From the cell containing the given text, extract its center point as [x, y] coordinate. 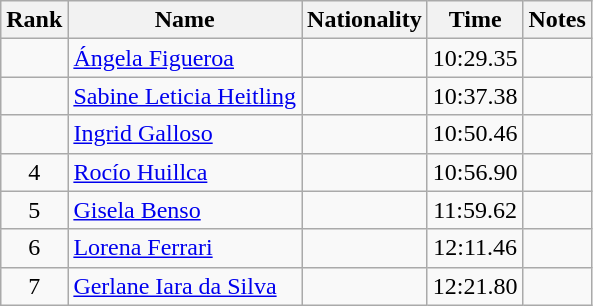
Lorena Ferrari [185, 248]
12:11.46 [475, 248]
11:59.62 [475, 210]
Name [185, 20]
12:21.80 [475, 286]
10:37.38 [475, 96]
Ingrid Galloso [185, 134]
7 [34, 286]
Nationality [365, 20]
6 [34, 248]
10:29.35 [475, 58]
Notes [557, 20]
Rocío Huillca [185, 172]
Gerlane Iara da Silva [185, 286]
4 [34, 172]
Gisela Benso [185, 210]
Ángela Figueroa [185, 58]
10:50.46 [475, 134]
Time [475, 20]
5 [34, 210]
10:56.90 [475, 172]
Sabine Leticia Heitling [185, 96]
Rank [34, 20]
